Pinpoint the cell where the given text exists, returning its (X, Y) midpoint coordinate. 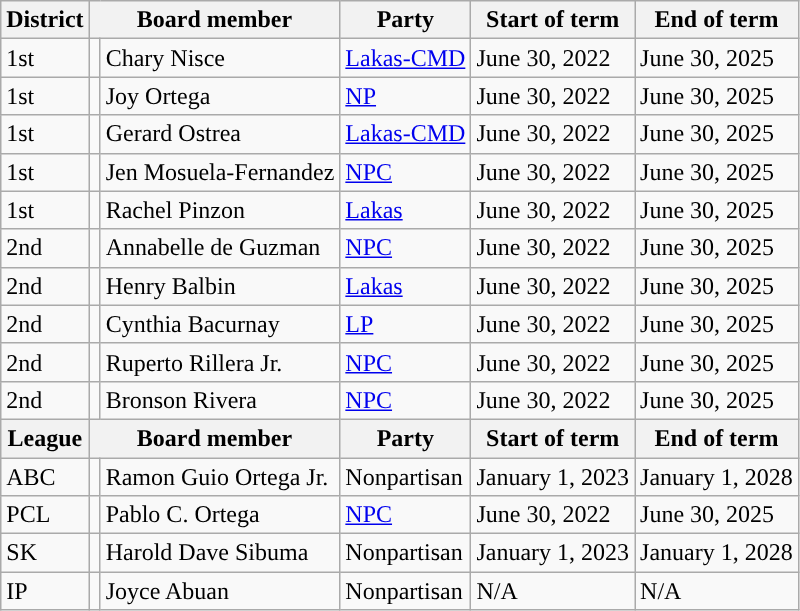
SK (45, 553)
ABC (45, 477)
District (45, 20)
IP (45, 591)
Bronson Rivera (220, 400)
Chary Nisce (220, 58)
Annabelle de Guzman (220, 248)
Gerard Ostrea (220, 134)
League (45, 438)
Pablo C. Ortega (220, 515)
Cynthia Bacurnay (220, 324)
NP (406, 96)
Rachel Pinzon (220, 210)
Joyce Abuan (220, 591)
PCL (45, 515)
Henry Balbin (220, 286)
Jen Mosuela-Fernandez (220, 172)
Ramon Guio Ortega Jr. (220, 477)
Joy Ortega (220, 96)
LP (406, 324)
Harold Dave Sibuma (220, 553)
Ruperto Rillera Jr. (220, 362)
